Capture the cell that displays the provided text and extract its [X, Y] central coordinate. 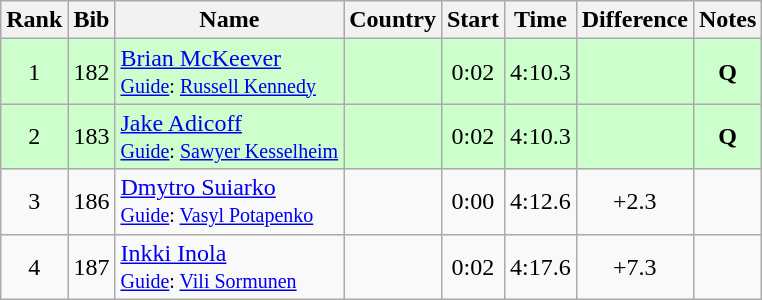
183 [92, 136]
1 [34, 72]
Dmytro SuiarkoGuide: Vasyl Potapenko [230, 202]
Country [393, 20]
Inkki InolaGuide: Vili Sormunen [230, 266]
+2.3 [634, 202]
4:12.6 [540, 202]
Jake AdicoffGuide: Sawyer Kesselheim [230, 136]
Brian McKeeverGuide: Russell Kennedy [230, 72]
Bib [92, 20]
182 [92, 72]
4 [34, 266]
Difference [634, 20]
2 [34, 136]
+7.3 [634, 266]
3 [34, 202]
4:17.6 [540, 266]
0:00 [472, 202]
Notes [727, 20]
Time [540, 20]
Rank [34, 20]
Start [472, 20]
187 [92, 266]
186 [92, 202]
Name [230, 20]
